For the text-containing cell, return its midpoint in (X, Y) coordinate format. 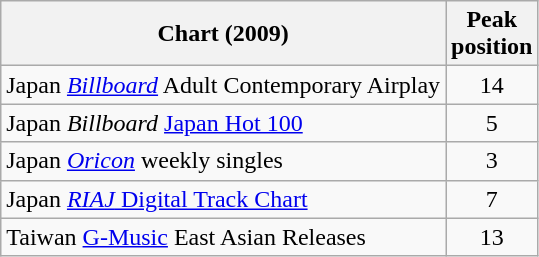
7 (492, 199)
13 (492, 237)
Japan RIAJ Digital Track Chart (224, 199)
Chart (2009) (224, 34)
5 (492, 123)
3 (492, 161)
Japan Billboard Adult Contemporary Airplay (224, 85)
Japan Oricon weekly singles (224, 161)
14 (492, 85)
Peakposition (492, 34)
Taiwan G-Music East Asian Releases (224, 237)
Japan Billboard Japan Hot 100 (224, 123)
